Output the [x, y] coordinate of the center of the cell containing the given text.  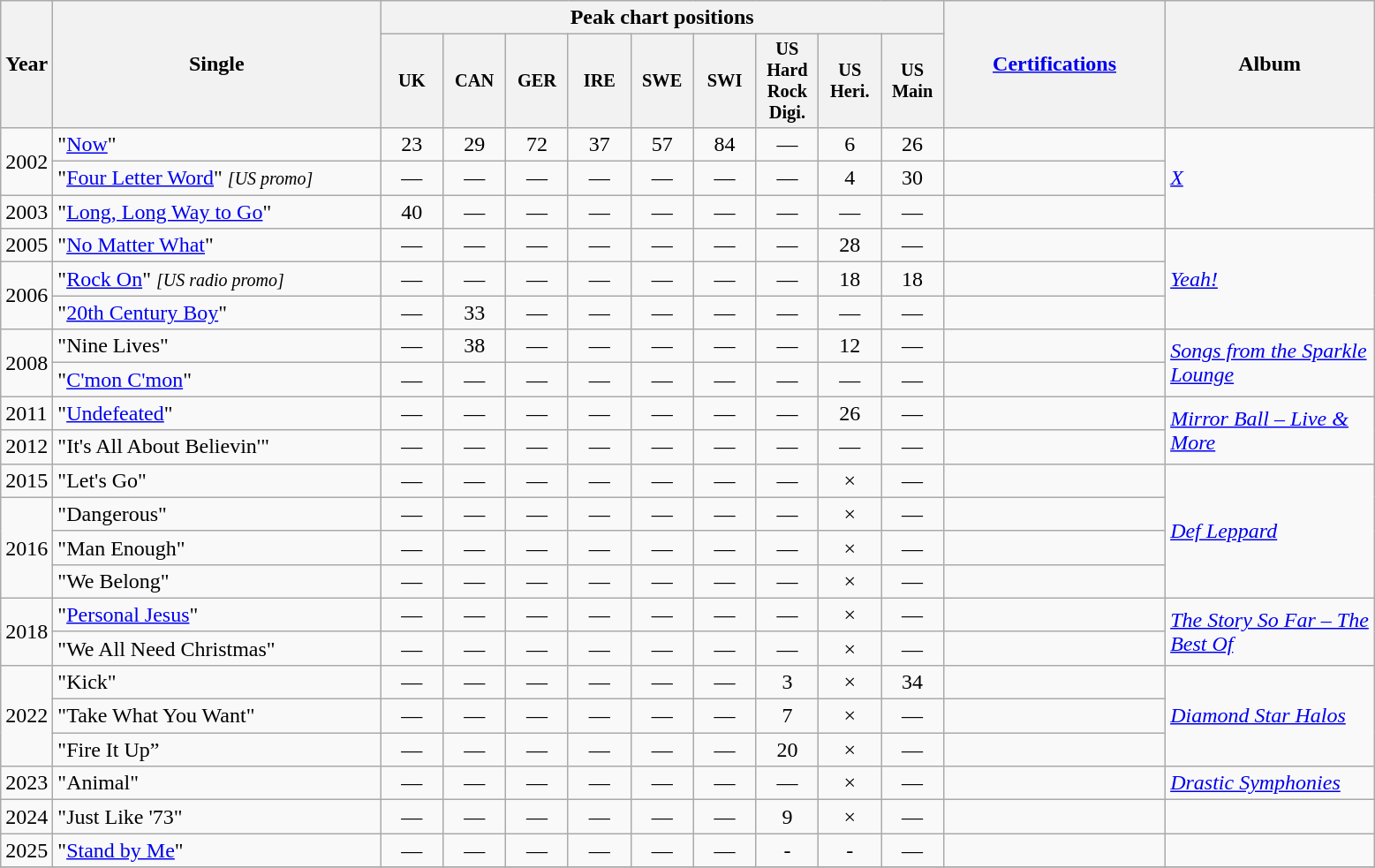
84 [724, 144]
IRE [599, 81]
Single [217, 64]
"Rock On" [US radio promo] [217, 279]
38 [475, 346]
GER [537, 81]
US Main [913, 81]
"Let's Go" [217, 480]
"Man Enough" [217, 547]
Mirror Ball – Live & More [1270, 430]
30 [913, 178]
20 [788, 750]
Album [1270, 64]
33 [475, 313]
37 [599, 144]
2003 [26, 212]
40 [412, 212]
4 [850, 178]
UK [412, 81]
"No Matter What" [217, 245]
2016 [26, 547]
"We Belong" [217, 581]
US Heri. [850, 81]
3 [788, 682]
"20th Century Boy" [217, 313]
US Hard Rock Digi. [788, 81]
"Nine Lives" [217, 346]
2011 [26, 413]
"Undefeated" [217, 413]
Yeah! [1270, 279]
SWE [662, 81]
Year [26, 64]
Diamond Star Halos [1270, 715]
72 [537, 144]
Drastic Symphonies [1270, 783]
"Four Letter Word" [US promo] [217, 178]
2012 [26, 447]
2025 [26, 850]
6 [850, 144]
"Personal Jesus" [217, 615]
"Just Like '73" [217, 817]
"Now" [217, 144]
2005 [26, 245]
Certifications [1054, 64]
"Animal" [217, 783]
2002 [26, 161]
23 [412, 144]
Peak chart positions [662, 18]
"Dangerous" [217, 514]
7 [788, 716]
Def Leppard [1270, 531]
"It's All About Believin'" [217, 447]
"Stand by Me" [217, 850]
2015 [26, 480]
2008 [26, 363]
57 [662, 144]
"Fire It Up” [217, 750]
29 [475, 144]
SWI [724, 81]
"Long, Long Way to Go" [217, 212]
X [1270, 177]
The Story So Far – The Best Of [1270, 631]
"Take What You Want" [217, 716]
2024 [26, 817]
"Kick" [217, 682]
12 [850, 346]
9 [788, 817]
2018 [26, 631]
"C'mon C'mon" [217, 380]
"We All Need Christmas" [217, 648]
2022 [26, 715]
34 [913, 682]
28 [850, 245]
2006 [26, 296]
CAN [475, 81]
2023 [26, 783]
Songs from the Sparkle Lounge [1270, 363]
